Identify which cell holds the provided text, then report its (X, Y) central coordinate. 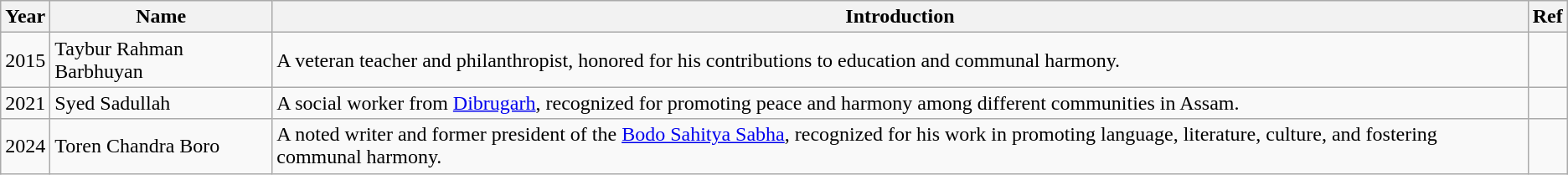
2021 (25, 103)
2024 (25, 146)
A veteran teacher and philanthropist, honored for his contributions to education and communal harmony. (900, 60)
Ref (1548, 17)
A social worker from Dibrugarh, recognized for promoting peace and harmony among different communities in Assam. (900, 103)
Name (161, 17)
Taybur Rahman Barbhuyan (161, 60)
Introduction (900, 17)
2015 (25, 60)
Syed Sadullah (161, 103)
Year (25, 17)
Toren Chandra Boro (161, 146)
